Return the (X, Y) coordinate for the center point of the cell that contains the specified text.  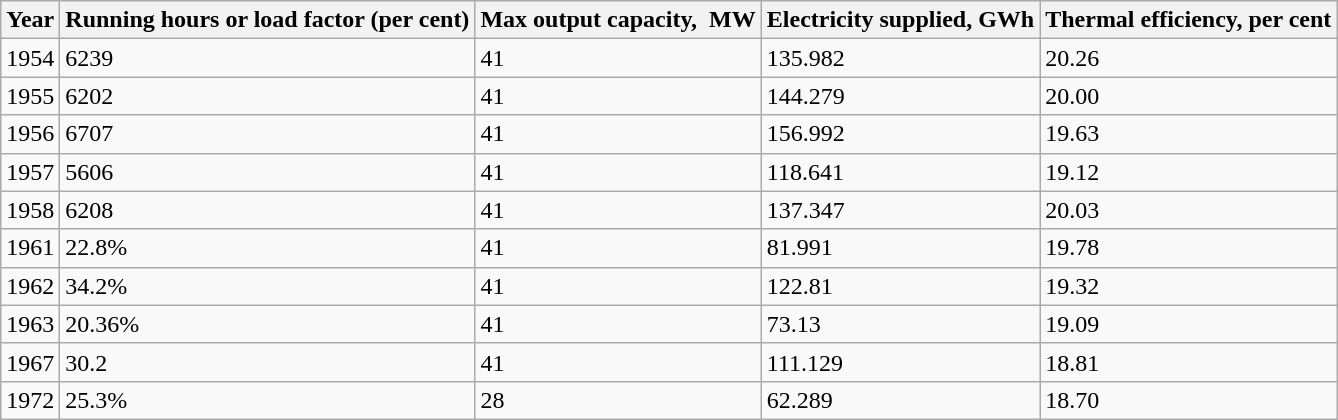
19.09 (1188, 324)
1955 (30, 96)
6202 (268, 96)
19.78 (1188, 248)
1957 (30, 172)
30.2 (268, 362)
20.26 (1188, 58)
1972 (30, 400)
Max output capacity, MW (618, 20)
Thermal efficiency, per cent (1188, 20)
6707 (268, 134)
Year (30, 20)
135.982 (900, 58)
156.992 (900, 134)
1958 (30, 210)
5606 (268, 172)
25.3% (268, 400)
6239 (268, 58)
34.2% (268, 286)
144.279 (900, 96)
Running hours or load factor (per cent) (268, 20)
19.32 (1188, 286)
22.8% (268, 248)
122.81 (900, 286)
1961 (30, 248)
20.36% (268, 324)
28 (618, 400)
1962 (30, 286)
18.81 (1188, 362)
Electricity supplied, GWh (900, 20)
1954 (30, 58)
1963 (30, 324)
6208 (268, 210)
18.70 (1188, 400)
118.641 (900, 172)
1967 (30, 362)
111.129 (900, 362)
62.289 (900, 400)
19.12 (1188, 172)
19.63 (1188, 134)
73.13 (900, 324)
1956 (30, 134)
137.347 (900, 210)
20.00 (1188, 96)
81.991 (900, 248)
20.03 (1188, 210)
